Output the (X, Y) coordinate of the center of the cell containing the given text.  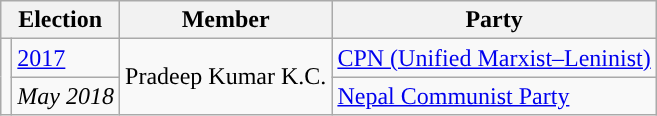
2017 (66, 58)
CPN (Unified Marxist–Leninist) (494, 58)
Pradeep Kumar K.C. (226, 77)
Party (494, 20)
Member (226, 20)
May 2018 (66, 96)
Election (60, 20)
Nepal Communist Party (494, 96)
